Find where the given text appears and provide that cell's center as (x, y) coordinate. 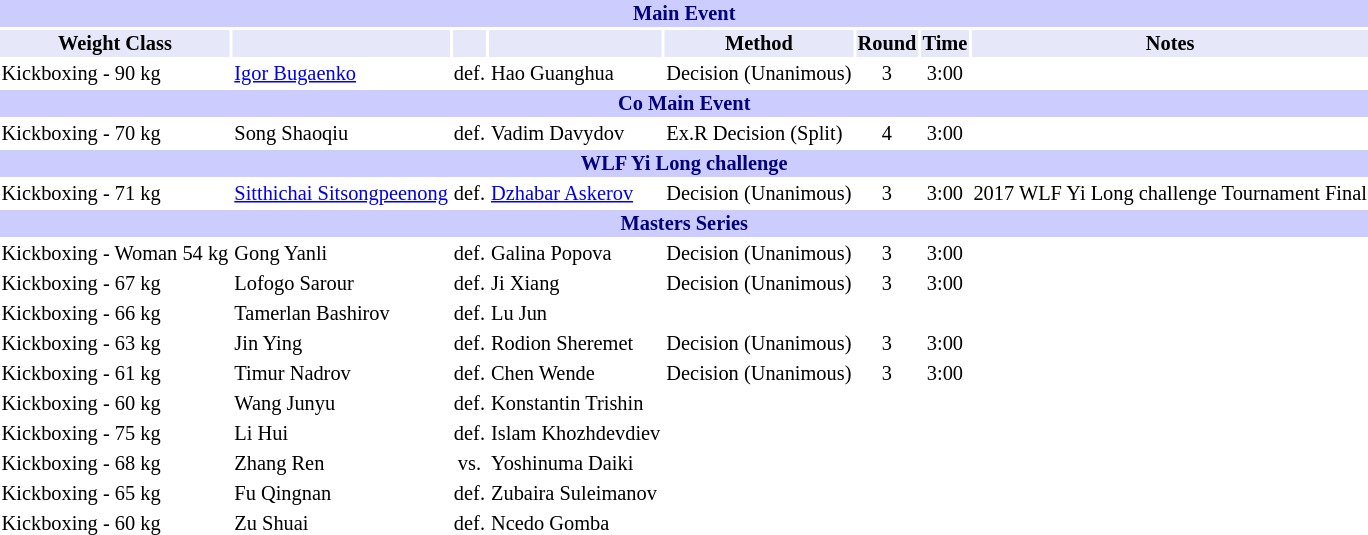
Kickboxing - 60 kg (115, 404)
Tamerlan Bashirov (342, 314)
Fu Qingnan (342, 494)
Konstantin Trishin (575, 404)
Igor Bugaenko (342, 74)
Co Main Event (684, 104)
Rodion Sheremet (575, 344)
Kickboxing - 61 kg (115, 374)
Kickboxing - 63 kg (115, 344)
Li Hui (342, 434)
Kickboxing - 65 kg (115, 494)
Round (887, 44)
Zhang Ren (342, 464)
WLF Yi Long challenge (684, 164)
Kickboxing - Woman 54 kg (115, 254)
Song Shaoqiu (342, 134)
Lu Jun (575, 314)
Kickboxing - 68 kg (115, 464)
Main Event (684, 14)
Kickboxing - 75 kg (115, 434)
vs. (469, 464)
Wang Junyu (342, 404)
Kickboxing - 66 kg (115, 314)
Kickboxing - 90 kg (115, 74)
Method (759, 44)
Jin Ying (342, 344)
Ji Xiang (575, 284)
Ex.R Decision (Split) (759, 134)
Weight Class (115, 44)
Yoshinuma Daiki (575, 464)
Gong Yanli (342, 254)
Hao Guanghua (575, 74)
Timur Nadrov (342, 374)
Kickboxing - 67 kg (115, 284)
Time (945, 44)
4 (887, 134)
Kickboxing - 71 kg (115, 194)
Vadim Davydov (575, 134)
Notes (1170, 44)
Dzhabar Askerov (575, 194)
2017 WLF Yi Long challenge Tournament Final (1170, 194)
Kickboxing - 70 kg (115, 134)
Masters Series (684, 224)
Galina Popova (575, 254)
Zubaira Suleimanov (575, 494)
Lofogo Sarour (342, 284)
Islam Khozhdevdiev (575, 434)
Chen Wende (575, 374)
Sitthichai Sitsongpeenong (342, 194)
